For the text-containing cell, return its midpoint in (X, Y) coordinate format. 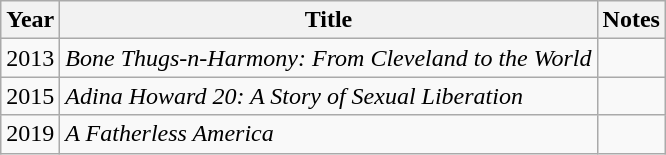
Bone Thugs-n-Harmony: From Cleveland to the World (328, 58)
2013 (30, 58)
2015 (30, 96)
A Fatherless America (328, 134)
Adina Howard 20: A Story of Sexual Liberation (328, 96)
Title (328, 20)
2019 (30, 134)
Year (30, 20)
Notes (631, 20)
